Provide the (x, y) coordinate of the cell's center where the given text is located.  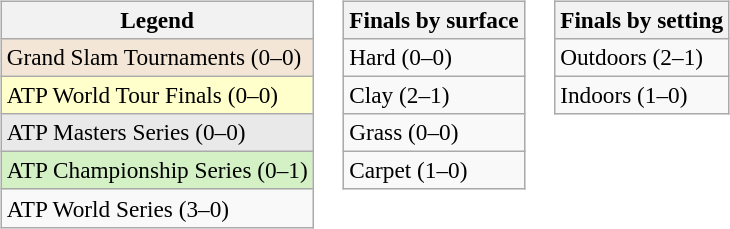
ATP Masters Series (0–0) (157, 133)
Hard (0–0) (434, 57)
ATP World Tour Finals (0–0) (157, 95)
Finals by surface (434, 20)
ATP Championship Series (0–1) (157, 171)
Grass (0–0) (434, 133)
Clay (2–1) (434, 95)
Legend (157, 20)
Outdoors (2–1) (642, 57)
Indoors (1–0) (642, 95)
Finals by setting (642, 20)
Grand Slam Tournaments (0–0) (157, 57)
Carpet (1–0) (434, 171)
ATP World Series (3–0) (157, 208)
